From the cell containing the given text, extract its center point as (x, y) coordinate. 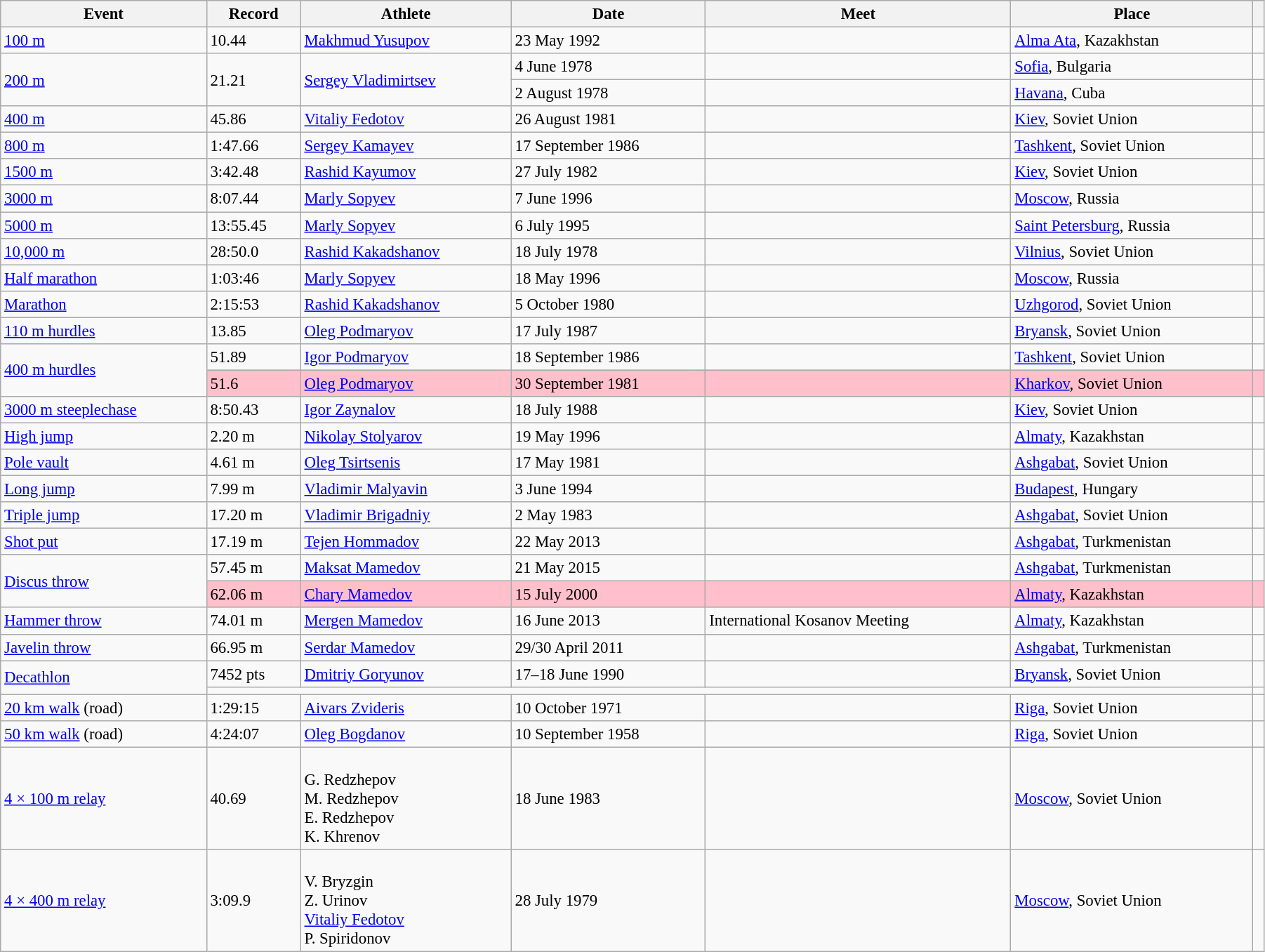
7452 pts (253, 674)
17 September 1986 (608, 146)
Kharkov, Soviet Union (1132, 383)
4:24:07 (253, 734)
18 September 1986 (608, 357)
Decathlon (104, 677)
57.45 m (253, 568)
Havana, Cuba (1132, 93)
Half marathon (104, 278)
3 June 1994 (608, 489)
17 May 1981 (608, 463)
10,000 m (104, 251)
1:03:46 (253, 278)
Discus throw (104, 581)
Aivars Zvideris (406, 708)
13.85 (253, 331)
Makhmud Yusupov (406, 41)
3:09.9 (253, 901)
22 May 2013 (608, 542)
16 June 2013 (608, 621)
Sofia, Bulgaria (1132, 67)
62.06 m (253, 595)
6 July 1995 (608, 225)
Rashid Kayumov (406, 172)
2 May 1983 (608, 515)
Event (104, 14)
G. RedzhepovM. RedzhepovE. RedzhepovK. Khrenov (406, 798)
45.86 (253, 119)
8:50.43 (253, 410)
Sergey Kamayev (406, 146)
Meet (858, 14)
3000 m steeplechase (104, 410)
Mergen Mamedov (406, 621)
30 September 1981 (608, 383)
Alma Ata, Kazakhstan (1132, 41)
Uzhgorod, Soviet Union (1132, 304)
15 July 2000 (608, 595)
Hammer throw (104, 621)
10 September 1958 (608, 734)
26 August 1981 (608, 119)
4 × 100 m relay (104, 798)
66.95 m (253, 647)
Chary Mamedov (406, 595)
Saint Petersburg, Russia (1132, 225)
74.01 m (253, 621)
Maksat Mamedov (406, 568)
17.20 m (253, 515)
Nikolay Stolyarov (406, 436)
2.20 m (253, 436)
High jump (104, 436)
1:47.66 (253, 146)
Igor Zaynalov (406, 410)
29/30 April 2011 (608, 647)
Shot put (104, 542)
3:42.48 (253, 172)
40.69 (253, 798)
1500 m (104, 172)
4.61 m (253, 463)
Sergey Vladimirtsev (406, 80)
Vladimir Malyavin (406, 489)
Long jump (104, 489)
Budapest, Hungary (1132, 489)
18 July 1988 (608, 410)
400 m (104, 119)
4 June 1978 (608, 67)
Serdar Mamedov (406, 647)
Javelin throw (104, 647)
18 June 1983 (608, 798)
17 July 1987 (608, 331)
200 m (104, 80)
Dmitriy Goryunov (406, 674)
23 May 1992 (608, 41)
Oleg Bogdanov (406, 734)
Athlete (406, 14)
800 m (104, 146)
Pole vault (104, 463)
Triple jump (104, 515)
13:55.45 (253, 225)
18 July 1978 (608, 251)
5 October 1980 (608, 304)
51.6 (253, 383)
20 km walk (road) (104, 708)
7.99 m (253, 489)
18 May 1996 (608, 278)
Place (1132, 14)
Tejen Hommadov (406, 542)
51.89 (253, 357)
Record (253, 14)
Vitaliy Fedotov (406, 119)
19 May 1996 (608, 436)
10 October 1971 (608, 708)
8:07.44 (253, 199)
7 June 1996 (608, 199)
V. BryzginZ. UrinovVitaliy FedotovP. Spiridonov (406, 901)
28:50.0 (253, 251)
International Kosanov Meeting (858, 621)
17–18 June 1990 (608, 674)
3000 m (104, 199)
Date (608, 14)
1:29:15 (253, 708)
27 July 1982 (608, 172)
Vilnius, Soviet Union (1132, 251)
Oleg Tsirtsenis (406, 463)
2:15:53 (253, 304)
17.19 m (253, 542)
28 July 1979 (608, 901)
10.44 (253, 41)
5000 m (104, 225)
Igor Podmaryov (406, 357)
400 m hurdles (104, 371)
21.21 (253, 80)
Marathon (104, 304)
110 m hurdles (104, 331)
2 August 1978 (608, 93)
Vladimir Brigadniy (406, 515)
21 May 2015 (608, 568)
4 × 400 m relay (104, 901)
50 km walk (road) (104, 734)
100 m (104, 41)
